For the text-containing cell, return its midpoint in [X, Y] coordinate format. 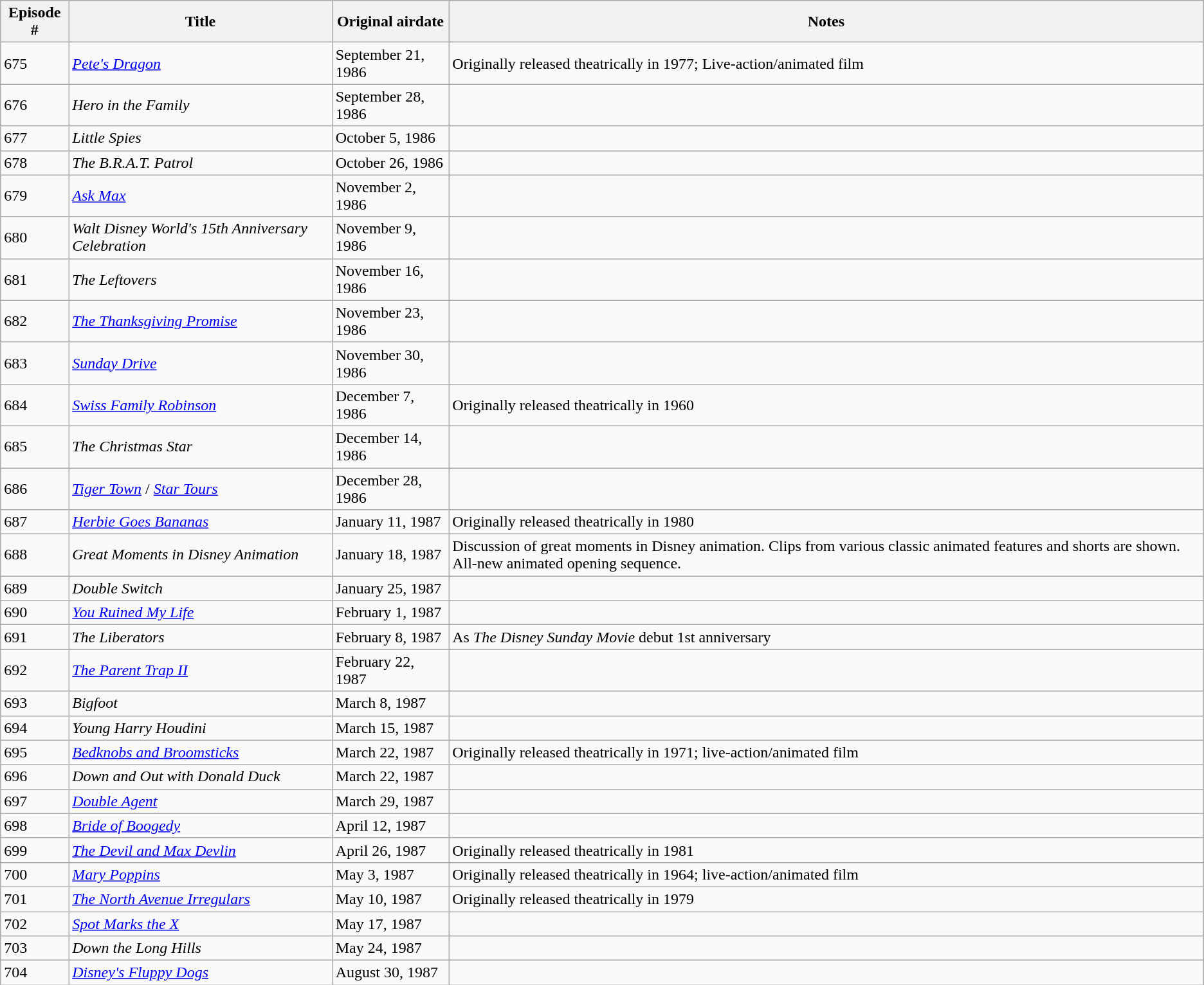
Hero in the Family [201, 105]
701 [35, 899]
Originally released theatrically in 1977; Live-action/animated film [826, 63]
December 7, 1986 [390, 405]
683 [35, 363]
676 [35, 105]
698 [35, 826]
The Parent Trap II [201, 670]
September 21, 1986 [390, 63]
March 29, 1987 [390, 801]
January 25, 1987 [390, 588]
675 [35, 63]
Double Agent [201, 801]
May 10, 1987 [390, 899]
The Christmas Star [201, 446]
November 23, 1986 [390, 321]
December 28, 1986 [390, 489]
February 1, 1987 [390, 613]
682 [35, 321]
Originally released theatrically in 1979 [826, 899]
Original airdate [390, 22]
Bigfoot [201, 703]
February 8, 1987 [390, 637]
Spot Marks the X [201, 924]
703 [35, 948]
Tiger Town / Star Tours [201, 489]
November 2, 1986 [390, 195]
Double Switch [201, 588]
May 17, 1987 [390, 924]
Great Moments in Disney Animation [201, 556]
Mary Poppins [201, 874]
Down the Long Hills [201, 948]
689 [35, 588]
699 [35, 850]
680 [35, 238]
Little Spies [201, 138]
Walt Disney World's 15th Anniversary Celebration [201, 238]
November 16, 1986 [390, 279]
690 [35, 613]
686 [35, 489]
September 28, 1986 [390, 105]
693 [35, 703]
678 [35, 163]
December 14, 1986 [390, 446]
Disney's Fluppy Dogs [201, 973]
April 12, 1987 [390, 826]
November 9, 1986 [390, 238]
Young Harry Houdini [201, 728]
February 22, 1987 [390, 670]
The B.R.A.T. Patrol [201, 163]
681 [35, 279]
Bride of Boogedy [201, 826]
October 26, 1986 [390, 163]
January 18, 1987 [390, 556]
The Leftovers [201, 279]
Episode # [35, 22]
Down and Out with Donald Duck [201, 777]
702 [35, 924]
684 [35, 405]
Ask Max [201, 195]
May 24, 1987 [390, 948]
March 15, 1987 [390, 728]
The Devil and Max Devlin [201, 850]
November 30, 1986 [390, 363]
Originally released theatrically in 1980 [826, 522]
May 3, 1987 [390, 874]
687 [35, 522]
March 8, 1987 [390, 703]
Pete's Dragon [201, 63]
685 [35, 446]
Originally released theatrically in 1960 [826, 405]
688 [35, 556]
Originally released theatrically in 1971; live-action/animated film [826, 752]
692 [35, 670]
The Thanksgiving Promise [201, 321]
700 [35, 874]
691 [35, 637]
695 [35, 752]
696 [35, 777]
As The Disney Sunday Movie debut 1st anniversary [826, 637]
694 [35, 728]
October 5, 1986 [390, 138]
The North Avenue Irregulars [201, 899]
Title [201, 22]
April 26, 1987 [390, 850]
Bedknobs and Broomsticks [201, 752]
January 11, 1987 [390, 522]
August 30, 1987 [390, 973]
677 [35, 138]
Sunday Drive [201, 363]
You Ruined My Life [201, 613]
Herbie Goes Bananas [201, 522]
679 [35, 195]
Originally released theatrically in 1964; live-action/animated film [826, 874]
697 [35, 801]
Notes [826, 22]
Swiss Family Robinson [201, 405]
Originally released theatrically in 1981 [826, 850]
The Liberators [201, 637]
704 [35, 973]
